Return the (X, Y) coordinate for the center point of the cell that contains the specified text.  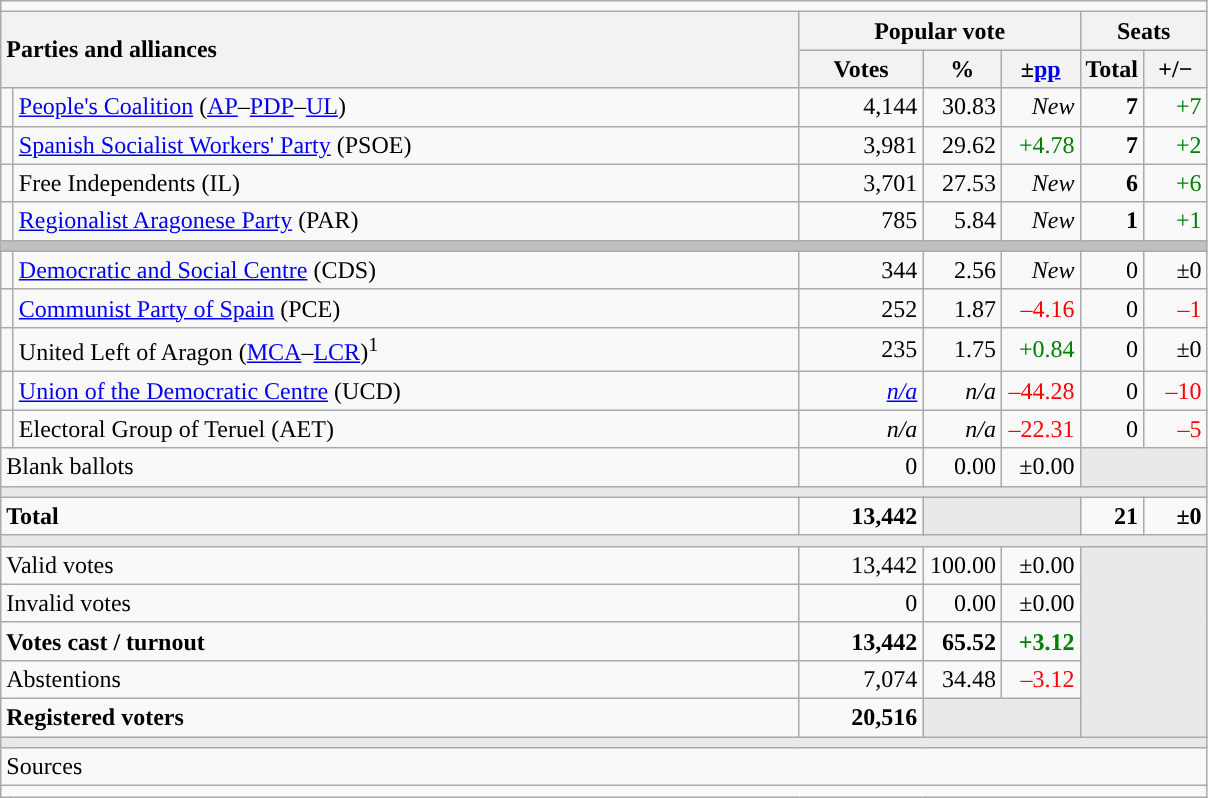
–44.28 (1040, 391)
1 (1112, 221)
3,981 (861, 145)
Democratic and Social Centre (CDS) (406, 270)
Sources (604, 767)
7,074 (861, 679)
+6 (1176, 183)
100.00 (962, 565)
–3.12 (1040, 679)
Seats (1144, 31)
65.52 (962, 641)
Communist Party of Spain (PCE) (406, 308)
Electoral Group of Teruel (AET) (406, 429)
2.56 (962, 270)
People's Coalition (AP–PDP–UL) (406, 107)
+4.78 (1040, 145)
Free Independents (IL) (406, 183)
Votes cast / turnout (400, 641)
% (962, 69)
785 (861, 221)
4,144 (861, 107)
±pp (1040, 69)
United Left of Aragon (MCA–LCR)1 (406, 350)
30.83 (962, 107)
+7 (1176, 107)
Spanish Socialist Workers' Party (PSOE) (406, 145)
–5 (1176, 429)
Popular vote (940, 31)
344 (861, 270)
Registered voters (400, 718)
+0.84 (1040, 350)
1.75 (962, 350)
3,701 (861, 183)
29.62 (962, 145)
Abstentions (400, 679)
+3.12 (1040, 641)
Blank ballots (400, 467)
Union of the Democratic Centre (UCD) (406, 391)
Parties and alliances (400, 50)
Votes (861, 69)
–4.16 (1040, 308)
6 (1112, 183)
27.53 (962, 183)
34.48 (962, 679)
Invalid votes (400, 603)
Regionalist Aragonese Party (PAR) (406, 221)
+/− (1176, 69)
20,516 (861, 718)
1.87 (962, 308)
+2 (1176, 145)
252 (861, 308)
21 (1112, 516)
–1 (1176, 308)
5.84 (962, 221)
235 (861, 350)
–22.31 (1040, 429)
–10 (1176, 391)
+1 (1176, 221)
Valid votes (400, 565)
